For the text-containing cell, return its midpoint in (x, y) coordinate format. 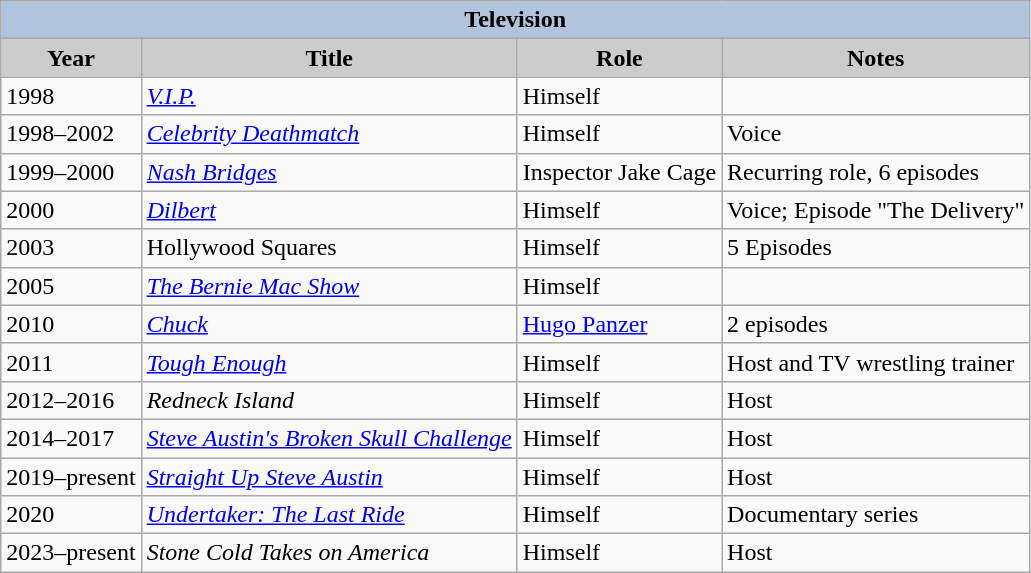
2 episodes (876, 324)
Host and TV wrestling trainer (876, 362)
Voice; Episode "The Delivery" (876, 210)
Recurring role, 6 episodes (876, 172)
2010 (71, 324)
Chuck (329, 324)
5 Episodes (876, 248)
Nash Bridges (329, 172)
Documentary series (876, 515)
1998–2002 (71, 134)
Inspector Jake Cage (619, 172)
2005 (71, 286)
Stone Cold Takes on America (329, 553)
Tough Enough (329, 362)
1998 (71, 96)
Undertaker: The Last Ride (329, 515)
Television (516, 20)
2011 (71, 362)
2000 (71, 210)
Redneck Island (329, 400)
2020 (71, 515)
Celebrity Deathmatch (329, 134)
Hugo Panzer (619, 324)
The Bernie Mac Show (329, 286)
2012–2016 (71, 400)
Hollywood Squares (329, 248)
Notes (876, 58)
1999–2000 (71, 172)
2003 (71, 248)
2014–2017 (71, 438)
2019–present (71, 477)
Role (619, 58)
Straight Up Steve Austin (329, 477)
V.I.P. (329, 96)
Title (329, 58)
Voice (876, 134)
Steve Austin's Broken Skull Challenge (329, 438)
Year (71, 58)
Dilbert (329, 210)
2023–present (71, 553)
